Search for the cell housing the specified text and yield its [x, y] center coordinate. 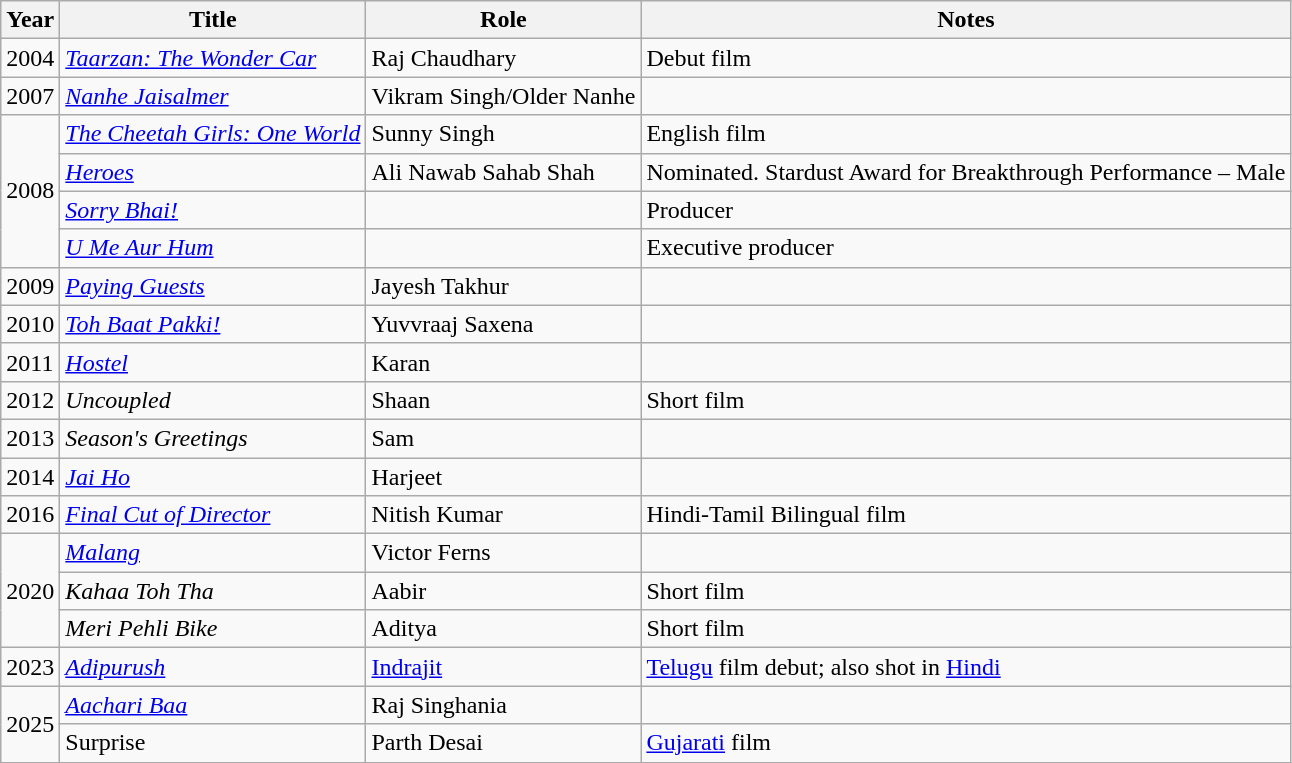
Uncoupled [213, 400]
2020 [30, 591]
Executive producer [966, 248]
Notes [966, 20]
2007 [30, 96]
Aachari Baa [213, 705]
Role [504, 20]
2013 [30, 438]
2011 [30, 362]
2025 [30, 724]
2016 [30, 515]
Sunny Singh [504, 134]
Paying Guests [213, 286]
Hindi-Tamil Bilingual film [966, 515]
2008 [30, 191]
Raj Singhania [504, 705]
Debut film [966, 58]
2014 [30, 477]
Karan [504, 362]
Indrajit [504, 667]
2010 [30, 324]
Aabir [504, 591]
Sorry Bhai! [213, 210]
Telugu film debut; also shot in Hindi [966, 667]
Toh Baat Pakki! [213, 324]
Adipurush [213, 667]
Vikram Singh/Older Nanhe [504, 96]
Yuvvraaj Saxena [504, 324]
Season's Greetings [213, 438]
2009 [30, 286]
Nitish Kumar [504, 515]
Taarzan: The Wonder Car [213, 58]
Malang [213, 553]
2004 [30, 58]
Ali Nawab Sahab Shah [504, 172]
English film [966, 134]
Kahaa Toh Tha [213, 591]
Aditya [504, 629]
Nanhe Jaisalmer [213, 96]
Shaan [504, 400]
2012 [30, 400]
Heroes [213, 172]
Jai Ho [213, 477]
2023 [30, 667]
Producer [966, 210]
Harjeet [504, 477]
Title [213, 20]
Nominated. Stardust Award for Breakthrough Performance – Male [966, 172]
Parth Desai [504, 743]
U Me Aur Hum [213, 248]
Hostel [213, 362]
Jayesh Takhur [504, 286]
Year [30, 20]
Meri Pehli Bike [213, 629]
Surprise [213, 743]
The Cheetah Girls: One World [213, 134]
Raj Chaudhary [504, 58]
Final Cut of Director [213, 515]
Gujarati film [966, 743]
Victor Ferns [504, 553]
Sam [504, 438]
